Locate the cell with the specified text and output its [X, Y] center coordinate. 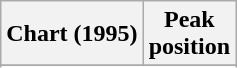
Chart (1995) [72, 34]
Peakposition [189, 34]
